Identify which cell holds the provided text, then report its [x, y] central coordinate. 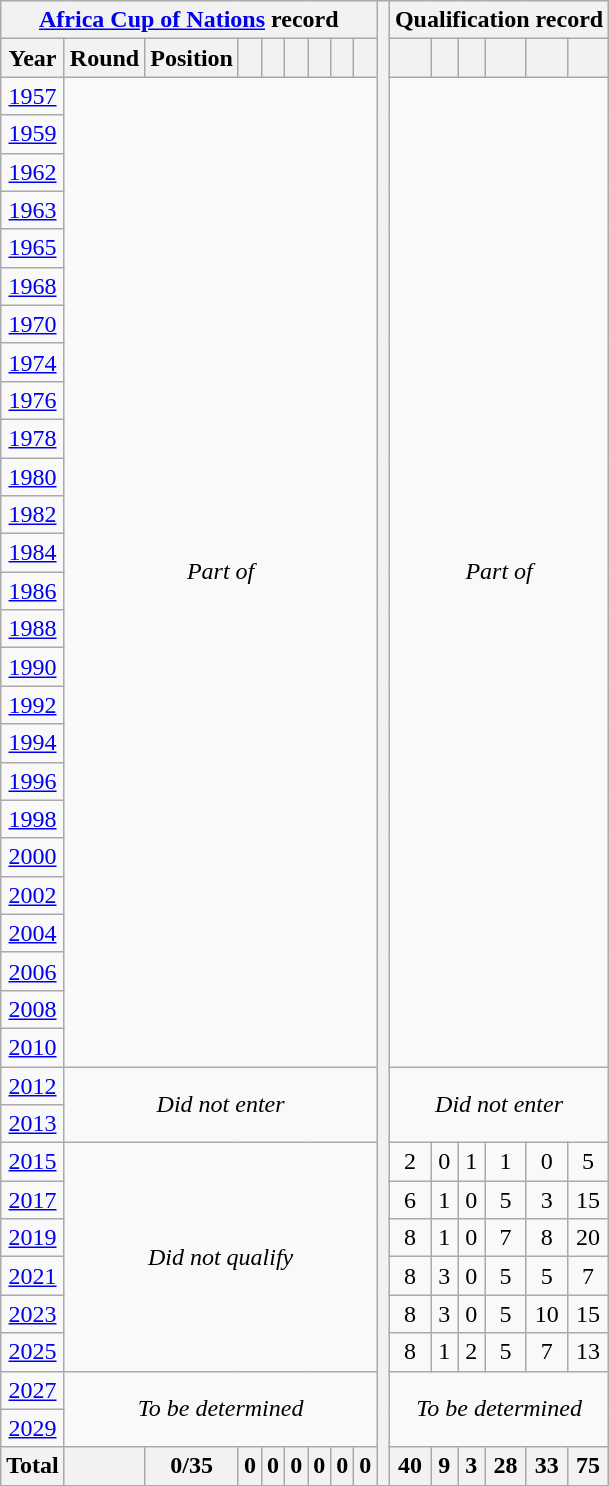
1986 [33, 591]
Qualification record [498, 20]
2017 [33, 1200]
1962 [33, 172]
1984 [33, 553]
2010 [33, 1047]
2023 [33, 1314]
10 [546, 1314]
1980 [33, 477]
20 [588, 1238]
1990 [33, 667]
2012 [33, 1085]
9 [444, 1466]
2025 [33, 1352]
Did not qualify [220, 1257]
40 [410, 1466]
2008 [33, 1009]
1982 [33, 515]
1974 [33, 362]
1976 [33, 400]
1957 [33, 96]
2006 [33, 971]
1978 [33, 438]
1970 [33, 324]
Total [33, 1466]
28 [506, 1466]
2013 [33, 1124]
2015 [33, 1162]
13 [588, 1352]
33 [546, 1466]
1994 [33, 743]
75 [588, 1466]
1959 [33, 134]
1996 [33, 781]
2019 [33, 1238]
6 [410, 1200]
1965 [33, 248]
2002 [33, 895]
Position [192, 58]
1968 [33, 286]
Round [104, 58]
1992 [33, 705]
2000 [33, 857]
2027 [33, 1390]
1963 [33, 210]
2021 [33, 1276]
Year [33, 58]
1988 [33, 629]
0/35 [192, 1466]
1998 [33, 819]
Africa Cup of Nations record [189, 20]
2029 [33, 1428]
2004 [33, 933]
